Determine the (x, y) coordinate at the center of the cell enclosing the given text.  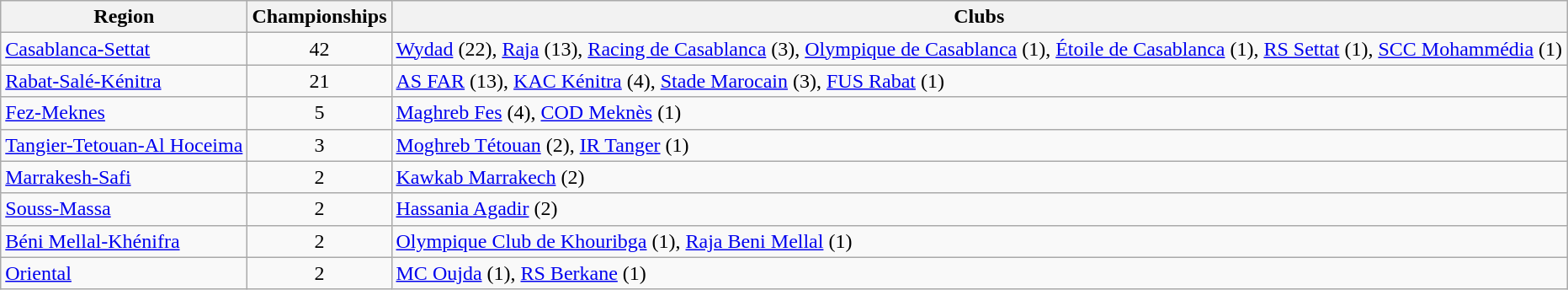
Region (125, 17)
Clubs (980, 17)
3 (320, 145)
Rabat-Salé-Kénitra (125, 81)
Marrakesh-Safi (125, 177)
Hassania Agadir (2) (980, 209)
Souss-Massa (125, 209)
42 (320, 49)
21 (320, 81)
Béni Mellal-Khénifra (125, 241)
5 (320, 113)
Oriental (125, 273)
Casablanca-Settat (125, 49)
Moghreb Tétouan (2), IR Tanger (1) (980, 145)
Olympique Club de Khouribga (1), Raja Beni Mellal (1) (980, 241)
Kawkab Marrakech (2) (980, 177)
Maghreb Fes (4), COD Meknès (1) (980, 113)
Wydad (22), Raja (13), Racing de Casablanca (3), Olympique de Casablanca (1), Étoile de Casablanca (1), RS Settat (1), SCC Mohammédia (1) (980, 49)
Championships (320, 17)
Tangier-Tetouan-Al Hoceima (125, 145)
AS FAR (13), KAC Kénitra (4), Stade Marocain (3), FUS Rabat (1) (980, 81)
Fez-Meknes (125, 113)
MC Oujda (1), RS Berkane (1) (980, 273)
